Scan for the cell matching the given text and deliver its (X, Y) coordinate at center. 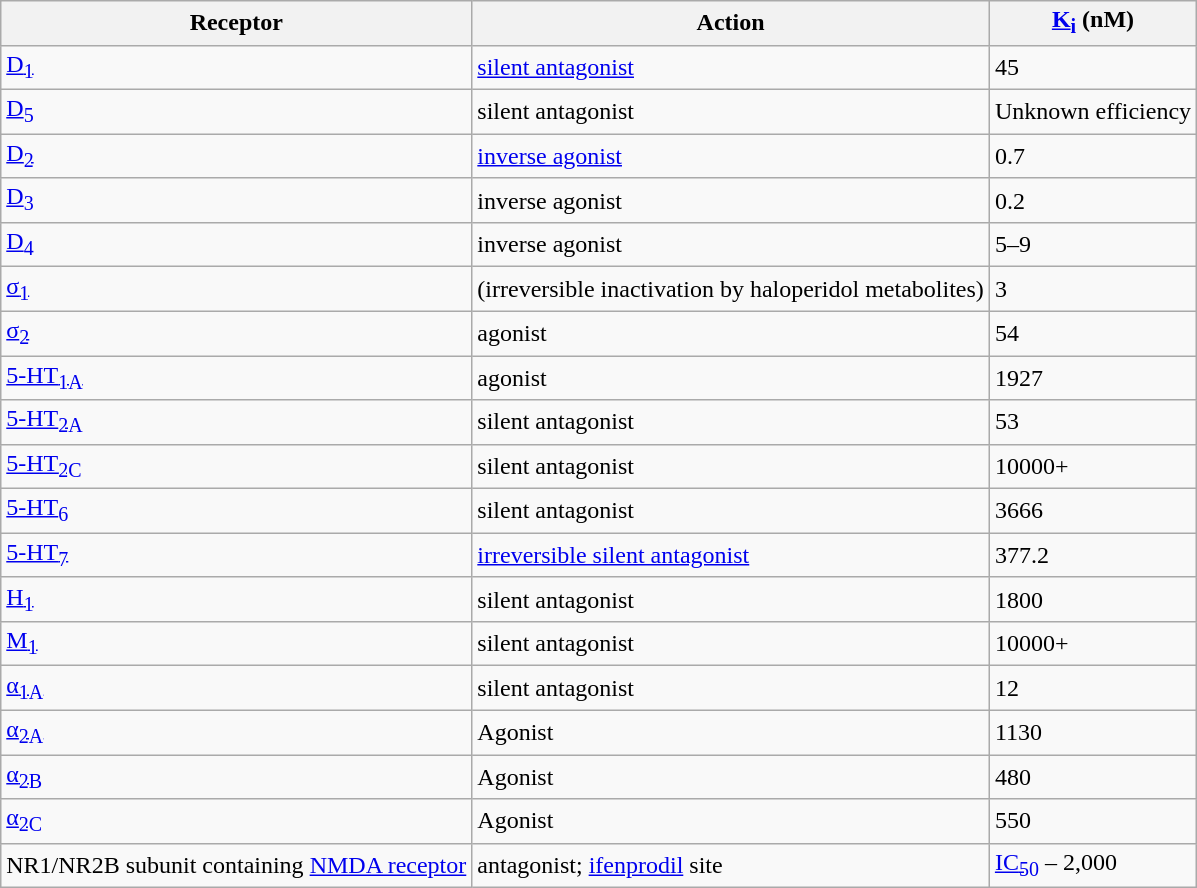
H1 (236, 599)
D2 (236, 156)
Unknown efficiency (1092, 111)
3 (1092, 289)
5-HT7 (236, 555)
D5 (236, 111)
5–9 (1092, 244)
(irreversible inactivation by haloperidol metabolites) (731, 289)
550 (1092, 821)
IC50 – 2,000 (1092, 865)
45 (1092, 67)
3666 (1092, 511)
Action (731, 23)
Receptor (236, 23)
0.7 (1092, 156)
12 (1092, 688)
D1 (236, 67)
53 (1092, 422)
480 (1092, 777)
1800 (1092, 599)
1927 (1092, 378)
α1A (236, 688)
0.2 (1092, 200)
α2B (236, 777)
α2A (236, 732)
1130 (1092, 732)
M1 (236, 644)
NR1/NR2B subunit containing NMDA receptor (236, 865)
D3 (236, 200)
σ2 (236, 333)
5-HT2A (236, 422)
5-HT1A (236, 378)
Ki (nM) (1092, 23)
irreversible silent antagonist (731, 555)
antagonist; ifenprodil site (731, 865)
5-HT2C (236, 466)
5-HT6 (236, 511)
54 (1092, 333)
377.2 (1092, 555)
D4 (236, 244)
σ1 (236, 289)
α2C (236, 821)
